Capture the cell that displays the provided text and extract its (X, Y) central coordinate. 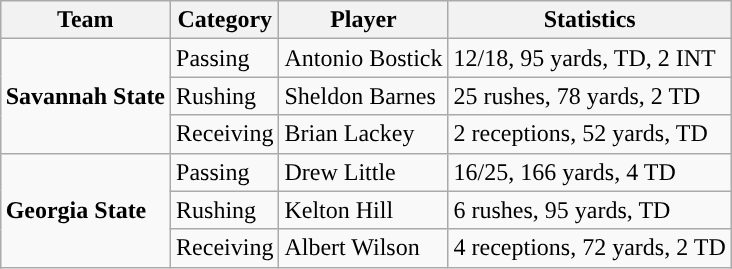
Albert Wilson (364, 248)
25 rushes, 78 yards, 2 TD (590, 96)
Kelton Hill (364, 210)
Player (364, 20)
Georgia State (85, 210)
Category (225, 20)
Statistics (590, 20)
12/18, 95 yards, TD, 2 INT (590, 58)
4 receptions, 72 yards, 2 TD (590, 248)
2 receptions, 52 yards, TD (590, 134)
Savannah State (85, 96)
Team (85, 20)
16/25, 166 yards, 4 TD (590, 172)
Drew Little (364, 172)
Sheldon Barnes (364, 96)
Antonio Bostick (364, 58)
Brian Lackey (364, 134)
6 rushes, 95 yards, TD (590, 210)
